Find where the given text appears and provide that cell's center as [X, Y] coordinate. 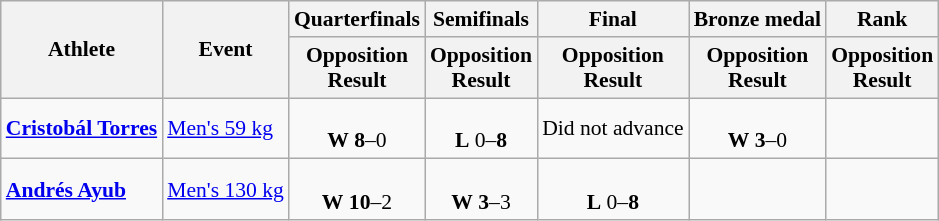
Cristobál Torres [82, 128]
Rank [882, 19]
Andrés Ayub [82, 190]
Semifinals [481, 19]
Did not advance [613, 128]
W 10–2 [357, 190]
Quarterfinals [357, 19]
W 8–0 [357, 128]
Men's 130 kg [226, 190]
Event [226, 50]
Bronze medal [758, 19]
Athlete [82, 50]
Final [613, 19]
Men's 59 kg [226, 128]
W 3–0 [758, 128]
W 3–3 [481, 190]
